Scan for the cell matching the given text and deliver its [x, y] coordinate at center. 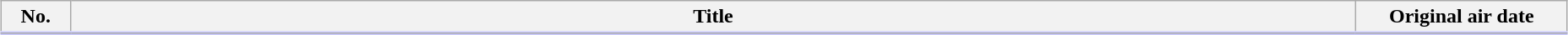
No. [35, 17]
Title [713, 17]
Original air date [1462, 17]
